Return (x, y) of the center of cell containing provided text 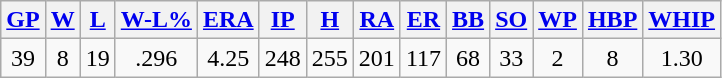
ERA (228, 20)
WHIP (682, 20)
L (98, 20)
19 (98, 58)
ER (423, 20)
201 (376, 58)
1.30 (682, 58)
117 (423, 58)
33 (512, 58)
W-L% (156, 20)
2 (558, 58)
4.25 (228, 58)
GP (23, 20)
BB (468, 20)
SO (512, 20)
WP (558, 20)
.296 (156, 58)
H (330, 20)
IP (282, 20)
RA (376, 20)
248 (282, 58)
W (62, 20)
68 (468, 58)
HBP (612, 20)
255 (330, 58)
39 (23, 58)
